Return (X, Y) of the center of cell containing provided text 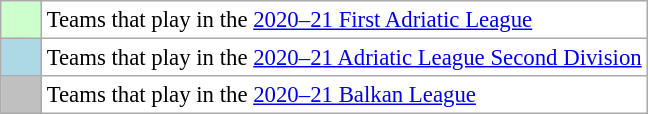
Teams that play in the 2020–21 First Adriatic League (344, 20)
Teams that play in the 2020–21 Adriatic League Second Division (344, 58)
Teams that play in the 2020–21 Balkan League (344, 95)
